For the text-containing cell, return its midpoint in (x, y) coordinate format. 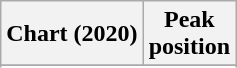
Chart (2020) (72, 34)
Peakposition (189, 34)
